Search for the cell housing the specified text and yield its [X, Y] center coordinate. 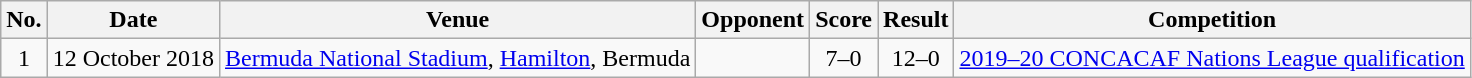
No. [24, 20]
2019–20 CONCACAF Nations League qualification [1212, 58]
Opponent [753, 20]
Competition [1212, 20]
Result [916, 20]
Bermuda National Stadium, Hamilton, Bermuda [458, 58]
12 October 2018 [133, 58]
12–0 [916, 58]
1 [24, 58]
Score [844, 20]
7–0 [844, 58]
Date [133, 20]
Venue [458, 20]
